From the cell containing the given text, extract its center point as [x, y] coordinate. 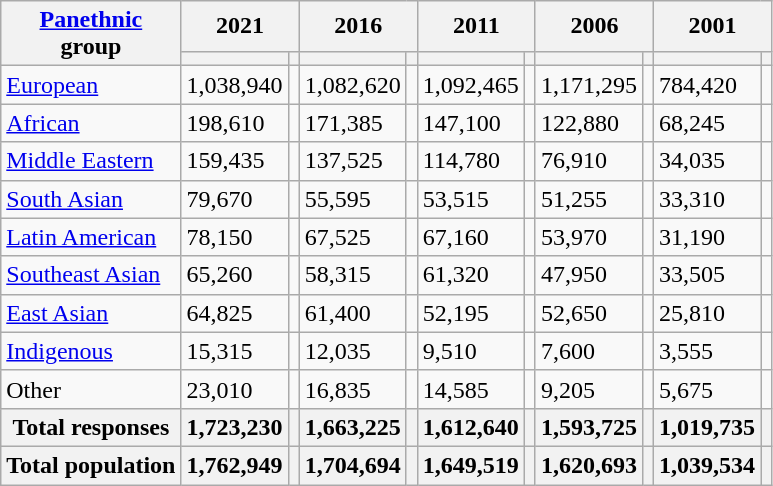
171,385 [352, 123]
25,810 [708, 313]
1,038,940 [234, 85]
5,675 [708, 389]
East Asian [91, 313]
12,035 [352, 351]
51,255 [588, 199]
784,420 [708, 85]
2001 [713, 26]
67,160 [470, 237]
European [91, 85]
African [91, 123]
122,880 [588, 123]
33,505 [708, 275]
1,019,735 [708, 427]
78,150 [234, 237]
64,825 [234, 313]
2011 [476, 26]
114,780 [470, 161]
Total responses [91, 427]
1,723,230 [234, 427]
23,010 [234, 389]
52,195 [470, 313]
198,610 [234, 123]
61,320 [470, 275]
33,310 [708, 199]
76,910 [588, 161]
9,510 [470, 351]
Southeast Asian [91, 275]
Indigenous [91, 351]
47,950 [588, 275]
15,315 [234, 351]
61,400 [352, 313]
16,835 [352, 389]
2016 [358, 26]
34,035 [708, 161]
Latin American [91, 237]
58,315 [352, 275]
65,260 [234, 275]
1,620,693 [588, 465]
9,205 [588, 389]
Other [91, 389]
1,039,534 [708, 465]
Total population [91, 465]
79,670 [234, 199]
67,525 [352, 237]
2006 [594, 26]
1,092,465 [470, 85]
68,245 [708, 123]
159,435 [234, 161]
1,593,725 [588, 427]
1,612,640 [470, 427]
1,762,949 [234, 465]
137,525 [352, 161]
1,082,620 [352, 85]
147,100 [470, 123]
1,704,694 [352, 465]
South Asian [91, 199]
31,190 [708, 237]
1,171,295 [588, 85]
Panethnicgroup [91, 34]
14,585 [470, 389]
1,663,225 [352, 427]
53,970 [588, 237]
1,649,519 [470, 465]
55,595 [352, 199]
7,600 [588, 351]
2021 [240, 26]
Middle Eastern [91, 161]
3,555 [708, 351]
52,650 [588, 313]
53,515 [470, 199]
